Output the (X, Y) coordinate of the center of the cell containing the given text.  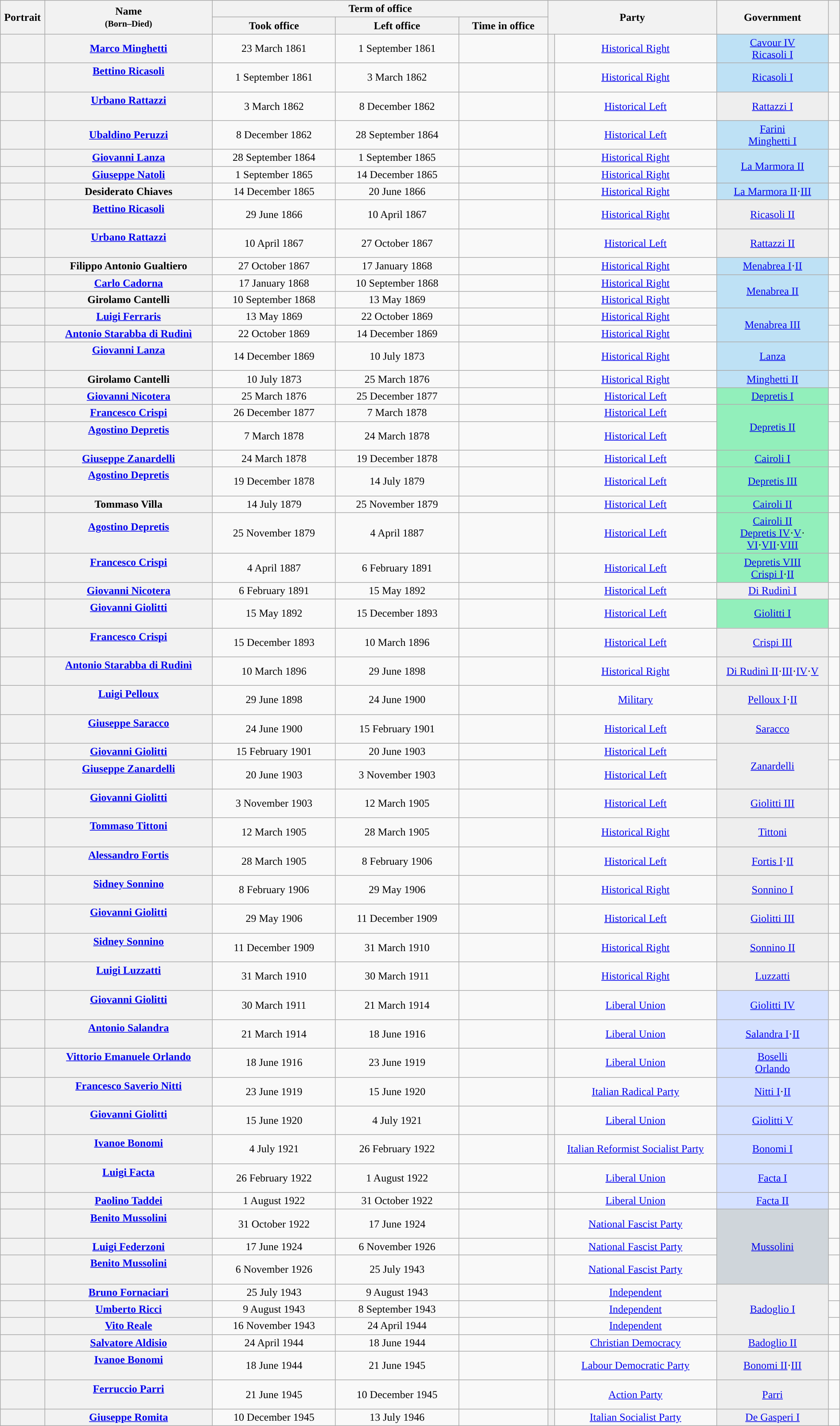
Action Party (635, 1395)
Depretis VIIICrispi I·II (773, 568)
Lanza (773, 356)
Menabrea II (773, 291)
Tommaso Villa (128, 504)
Depretis III (773, 481)
Portrait (23, 17)
Di Rudinì I (773, 591)
Badoglio II (773, 1343)
Labour Democratic Party (635, 1365)
Giuseppe Natoli (128, 175)
Vittorio Emanuele Orlando (128, 1062)
Luzzatti (773, 976)
BoselliOrlando (773, 1062)
16 November 1943 (274, 1326)
Saracco (773, 729)
Pelloux I·II (773, 700)
Facta I (773, 1178)
Cairoli IIDepretis IV·V·VI·VII·VIII (773, 533)
Luigi Facta (128, 1178)
Giolitti V (773, 1121)
Sonnino I (773, 890)
Parri (773, 1395)
Name(Born–Died) (128, 17)
Italian Reformist Socialist Party (635, 1149)
8 September 1943 (397, 1309)
Rattazzi I (773, 106)
Giolitti IV (773, 1005)
Francesco Saverio Nitti (128, 1092)
Minghetti II (773, 379)
13 July 1946 (397, 1417)
Bonomi I (773, 1149)
Government (773, 17)
Took office (274, 26)
Rattazzi II (773, 243)
Ferruccio Parri (128, 1395)
Italian Radical Party (635, 1092)
De Gasperi I (773, 1417)
Nitti I·II (773, 1092)
Salandra I·II (773, 1034)
Depretis II (773, 427)
Vito Reale (128, 1326)
Fortis I·II (773, 861)
25 December 1877 (397, 396)
Alessandro Fortis (128, 861)
Tommaso Tittoni (128, 832)
Giuseppe Saracco (128, 729)
Luigi Pelloux (128, 700)
Military (635, 700)
La Marmora II·III (773, 191)
Italian Socialist Party (635, 1417)
Giolitti I (773, 613)
Cairoli II (773, 504)
Cairoli I (773, 458)
Paolino Taddei (128, 1201)
Desiderato Chiaves (128, 191)
Left office (397, 26)
La Marmora II (773, 166)
Term of office (381, 9)
Salvatore Aldisio (128, 1343)
Ricasoli II (773, 214)
Carlo Cadorna (128, 283)
Antonio Salandra (128, 1034)
Menabrea I·II (773, 266)
Ricasoli I (773, 77)
Luigi Ferraris (128, 317)
Ubaldino Peruzzi (128, 135)
Mussolini (773, 1247)
Crispi III (773, 642)
Bruno Fornaciari (128, 1292)
20 June 1866 (397, 191)
Sonnino II (773, 947)
Tittoni (773, 832)
Bonomi II·III (773, 1365)
Depretis I (773, 396)
Menabrea III (773, 325)
Badoglio I (773, 1309)
Di Rudinì II·III·IV·V (773, 672)
Filippo Antonio Gualtiero (128, 266)
23 March 1861 (274, 49)
Zanardelli (773, 766)
29 June 1866 (274, 214)
Party (632, 17)
Cavour IVRicasoli I (773, 49)
Marco Minghetti (128, 49)
Luigi Luzzatti (128, 976)
Umberto Ricci (128, 1309)
Time in office (503, 26)
Christian Democracy (635, 1343)
Giuseppe Romita (128, 1417)
Facta II (773, 1201)
Luigi Federzoni (128, 1247)
26 December 1877 (274, 413)
FariniMinghetti I (773, 135)
